Return the [X, Y] coordinate for the center point of the cell that contains the specified text.  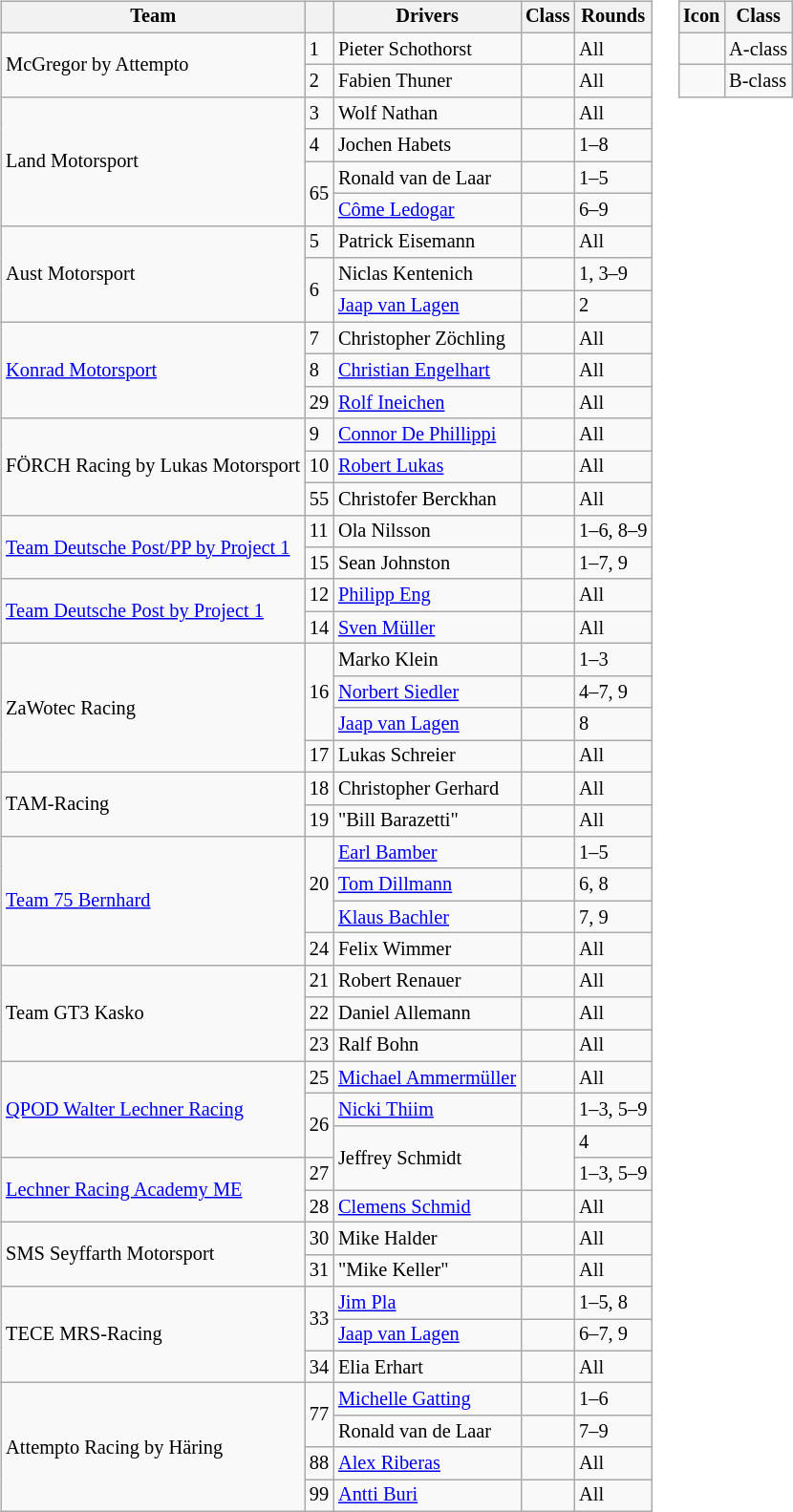
Elia Erhart [427, 1367]
15 [319, 564]
Patrick Eisemann [427, 242]
3 [319, 114]
Wolf Nathan [427, 114]
1 [319, 49]
Nicki Thiim [427, 1110]
Earl Bamber [427, 853]
18 [319, 788]
Norbert Siedler [427, 692]
29 [319, 403]
30 [319, 1239]
Team [153, 17]
Attempto Racing by Häring [153, 1448]
27 [319, 1174]
1–7, 9 [613, 564]
Jim Pla [427, 1303]
6–7, 9 [613, 1335]
TAM-Racing [153, 804]
Mike Halder [427, 1239]
"Bill Barazetti" [427, 820]
Christofer Berckhan [427, 499]
1–8 [613, 145]
1, 3–9 [613, 274]
Clemens Schmid [427, 1206]
Michael Ammermüller [427, 1077]
21 [319, 981]
Daniel Allemann [427, 1013]
23 [319, 1046]
17 [319, 756]
Rolf Ineichen [427, 403]
4–7, 9 [613, 692]
1–6 [613, 1399]
Connor De Phillippi [427, 435]
B-class [759, 81]
6–9 [613, 210]
7 [319, 338]
26 [319, 1125]
Michelle Gatting [427, 1399]
Klaus Bachler [427, 917]
Lukas Schreier [427, 756]
Fabien Thuner [427, 81]
22 [319, 1013]
Philipp Eng [427, 595]
Team Deutsche Post by Project 1 [153, 611]
Aust Motorsport [153, 273]
77 [319, 1416]
11 [319, 531]
Antti Buri [427, 1496]
33 [319, 1318]
Lechner Racing Academy ME [153, 1190]
Konrad Motorsport [153, 371]
Pieter Schothorst [427, 49]
Team 75 Bernhard [153, 902]
7–9 [613, 1432]
20 [319, 884]
ZaWotec Racing [153, 709]
Christopher Gerhard [427, 788]
6 [319, 290]
25 [319, 1077]
Ola Nilsson [427, 531]
Land Motorsport [153, 162]
1–5, 8 [613, 1303]
Robert Lukas [427, 467]
McGregor by Attempto [153, 65]
Côme Ledogar [427, 210]
Icon [701, 17]
5 [319, 242]
SMS Seyffarth Motorsport [153, 1255]
28 [319, 1206]
99 [319, 1496]
Robert Renauer [427, 981]
Jeffrey Schmidt [427, 1158]
Christian Engelhart [427, 371]
Rounds [613, 17]
Marko Klein [427, 660]
24 [319, 949]
34 [319, 1367]
Drivers [427, 17]
"Mike Keller" [427, 1270]
55 [319, 499]
6, 8 [613, 884]
16 [319, 692]
88 [319, 1463]
19 [319, 820]
31 [319, 1270]
9 [319, 435]
Sven Müller [427, 628]
Ralf Bohn [427, 1046]
FÖRCH Racing by Lukas Motorsport [153, 466]
Niclas Kentenich [427, 274]
Team Deutsche Post/PP by Project 1 [153, 546]
A-class [759, 49]
1–3 [613, 660]
65 [319, 193]
Alex Riberas [427, 1463]
7, 9 [613, 917]
Jochen Habets [427, 145]
Felix Wimmer [427, 949]
Tom Dillmann [427, 884]
TECE MRS-Racing [153, 1335]
14 [319, 628]
12 [319, 595]
Sean Johnston [427, 564]
QPOD Walter Lechner Racing [153, 1110]
1–6, 8–9 [613, 531]
Team GT3 Kasko [153, 1012]
10 [319, 467]
Christopher Zöchling [427, 338]
